Pinpoint the cell where the given text exists, returning its [X, Y] midpoint coordinate. 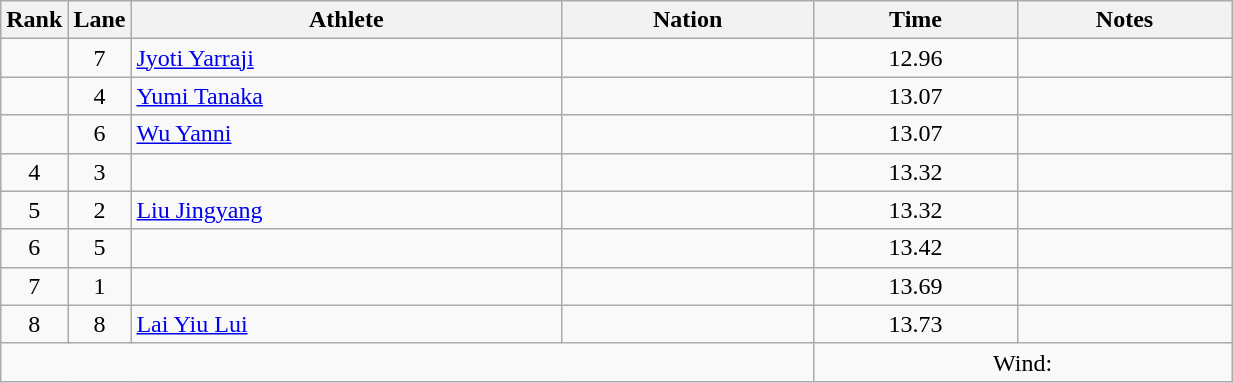
3 [100, 172]
13.73 [916, 324]
Jyoti Yarraji [346, 58]
Time [916, 20]
Wind: [1023, 362]
Lane [100, 20]
12.96 [916, 58]
13.69 [916, 286]
Notes [1124, 20]
1 [100, 286]
Wu Yanni [346, 134]
2 [100, 210]
Nation [688, 20]
Yumi Tanaka [346, 96]
Rank [34, 20]
Lai Yiu Lui [346, 324]
13.42 [916, 248]
Athlete [346, 20]
Liu Jingyang [346, 210]
